Determine the (x, y) coordinate at the center of the cell enclosing the given text.  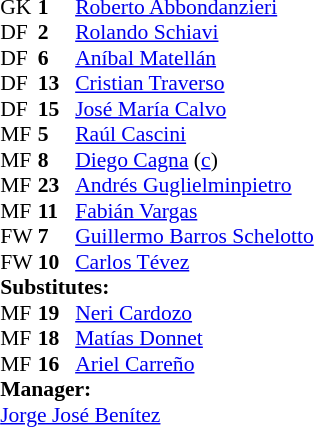
Fabián Vargas (194, 211)
7 (57, 237)
Guillermo Barros Schelotto (194, 237)
Rolando Schiavi (194, 33)
Andrés Guglielminpietro (194, 185)
Diego Cagna (c) (194, 160)
Carlos Tévez (194, 262)
Raúl Cascini (194, 135)
Ariel Carreño (194, 364)
18 (57, 339)
8 (57, 160)
15 (57, 109)
Manager: (157, 389)
Substitutes: (157, 287)
Neri Cardozo (194, 313)
6 (57, 58)
16 (57, 364)
Matías Donnet (194, 339)
José María Calvo (194, 109)
19 (57, 313)
Cristian Traverso (194, 83)
11 (57, 211)
13 (57, 83)
5 (57, 135)
Aníbal Matellán (194, 58)
10 (57, 262)
23 (57, 185)
2 (57, 33)
